Return the (X, Y) coordinate for the center point of the cell that contains the specified text.  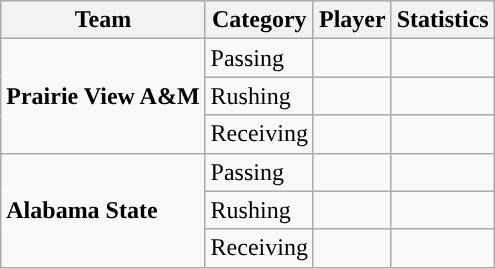
Alabama State (103, 210)
Category (259, 20)
Team (103, 20)
Statistics (442, 20)
Player (352, 20)
Prairie View A&M (103, 96)
